Provide the (X, Y) coordinate of the cell's center where the given text is located.  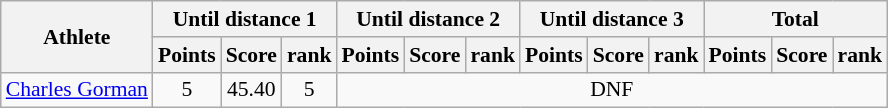
Until distance 3 (612, 19)
DNF (612, 90)
Athlete (77, 36)
Until distance 2 (428, 19)
Total (796, 19)
Until distance 1 (245, 19)
45.40 (252, 90)
Charles Gorman (77, 90)
